Provide the [x, y] coordinate of the cell's center where the given text is located.  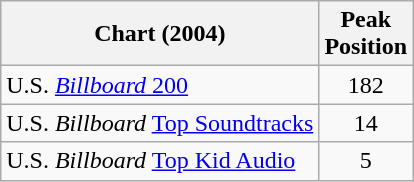
U.S. Billboard 200 [160, 85]
U.S. Billboard Top Kid Audio [160, 161]
14 [366, 123]
5 [366, 161]
182 [366, 85]
U.S. Billboard Top Soundtracks [160, 123]
PeakPosition [366, 34]
Chart (2004) [160, 34]
